Capture the cell that displays the provided text and extract its (X, Y) central coordinate. 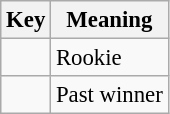
Past winner (110, 95)
Key (26, 20)
Rookie (110, 58)
Meaning (110, 20)
